From the cell containing the given text, extract its center point as [x, y] coordinate. 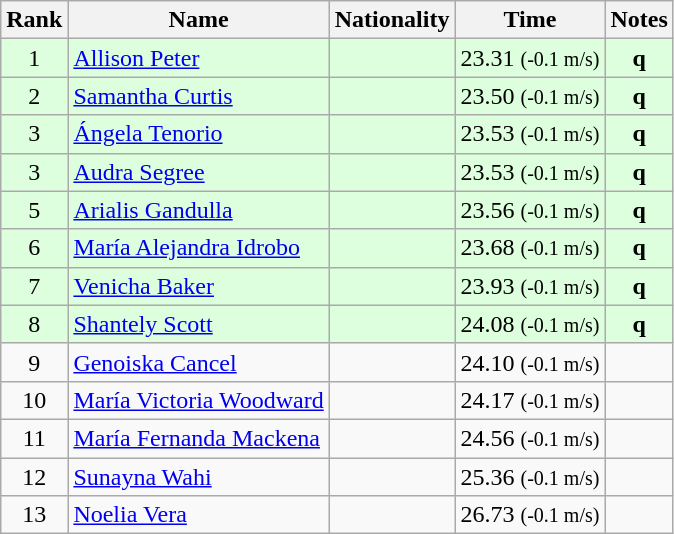
6 [34, 248]
23.31 (-0.1 m/s) [530, 58]
Venicha Baker [198, 286]
Nationality [392, 20]
María Alejandra Idrobo [198, 248]
23.50 (-0.1 m/s) [530, 96]
Sunayna Wahi [198, 477]
Samantha Curtis [198, 96]
Ángela Tenorio [198, 134]
7 [34, 286]
23.93 (-0.1 m/s) [530, 286]
Notes [639, 20]
25.36 (-0.1 m/s) [530, 477]
Noelia Vera [198, 515]
10 [34, 400]
24.56 (-0.1 m/s) [530, 438]
12 [34, 477]
Time [530, 20]
9 [34, 362]
1 [34, 58]
Allison Peter [198, 58]
María Fernanda Mackena [198, 438]
Genoiska Cancel [198, 362]
5 [34, 210]
Shantely Scott [198, 324]
11 [34, 438]
26.73 (-0.1 m/s) [530, 515]
24.17 (-0.1 m/s) [530, 400]
2 [34, 96]
23.68 (-0.1 m/s) [530, 248]
Rank [34, 20]
Arialis Gandulla [198, 210]
8 [34, 324]
Audra Segree [198, 172]
Name [198, 20]
24.10 (-0.1 m/s) [530, 362]
13 [34, 515]
23.56 (-0.1 m/s) [530, 210]
María Victoria Woodward [198, 400]
24.08 (-0.1 m/s) [530, 324]
